For the text-containing cell, return its midpoint in (x, y) coordinate format. 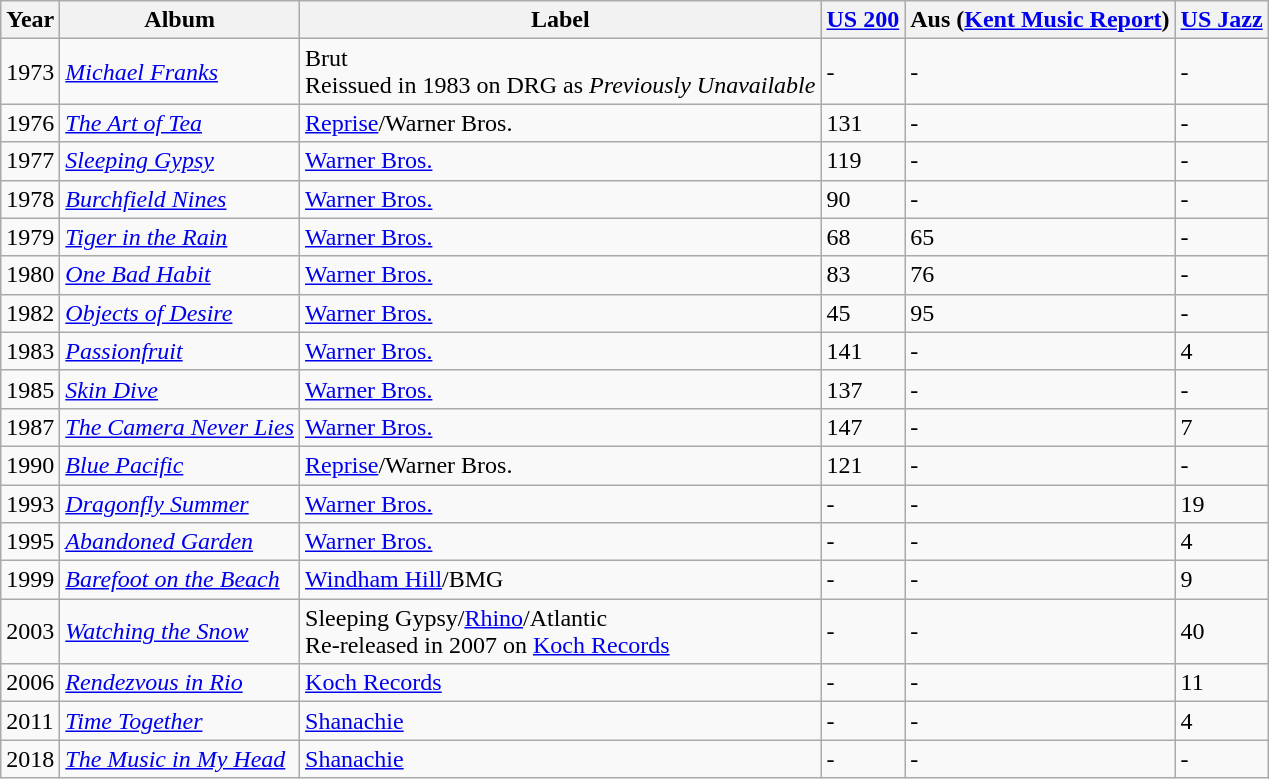
121 (863, 465)
76 (1040, 275)
83 (863, 275)
90 (863, 199)
11 (1222, 683)
1979 (30, 237)
40 (1222, 632)
The Art of Tea (180, 123)
119 (863, 161)
Windham Hill/BMG (560, 580)
The Music in My Head (180, 759)
1976 (30, 123)
95 (1040, 313)
45 (863, 313)
9 (1222, 580)
1977 (30, 161)
Objects of Desire (180, 313)
2003 (30, 632)
1980 (30, 275)
Passionfruit (180, 351)
1983 (30, 351)
Sleeping Gypsy (180, 161)
BrutReissued in 1983 on DRG as Previously Unavailable (560, 72)
Burchfield Nines (180, 199)
1990 (30, 465)
Label (560, 20)
Michael Franks (180, 72)
Tiger in the Rain (180, 237)
2011 (30, 721)
Dragonfly Summer (180, 503)
US 200 (863, 20)
Album (180, 20)
1999 (30, 580)
Watching the Snow (180, 632)
2018 (30, 759)
Year (30, 20)
Aus (Kent Music Report) (1040, 20)
1982 (30, 313)
131 (863, 123)
Sleeping Gypsy/Rhino/AtlanticRe-released in 2007 on Koch Records (560, 632)
68 (863, 237)
147 (863, 427)
The Camera Never Lies (180, 427)
1978 (30, 199)
1987 (30, 427)
Blue Pacific (180, 465)
US Jazz (1222, 20)
2006 (30, 683)
1993 (30, 503)
19 (1222, 503)
141 (863, 351)
Barefoot on the Beach (180, 580)
One Bad Habit (180, 275)
7 (1222, 427)
Skin Dive (180, 389)
Abandoned Garden (180, 542)
Rendezvous in Rio (180, 683)
137 (863, 389)
1985 (30, 389)
Time Together (180, 721)
1973 (30, 72)
Koch Records (560, 683)
1995 (30, 542)
65 (1040, 237)
